Provide the (x, y) coordinate of the cell's center where the given text is located.  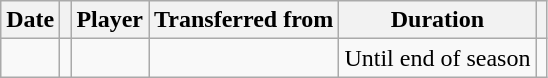
Duration (438, 20)
Until end of season (438, 58)
Date (30, 20)
Transferred from (244, 20)
Player (110, 20)
